From the cell containing the given text, extract its center point as [x, y] coordinate. 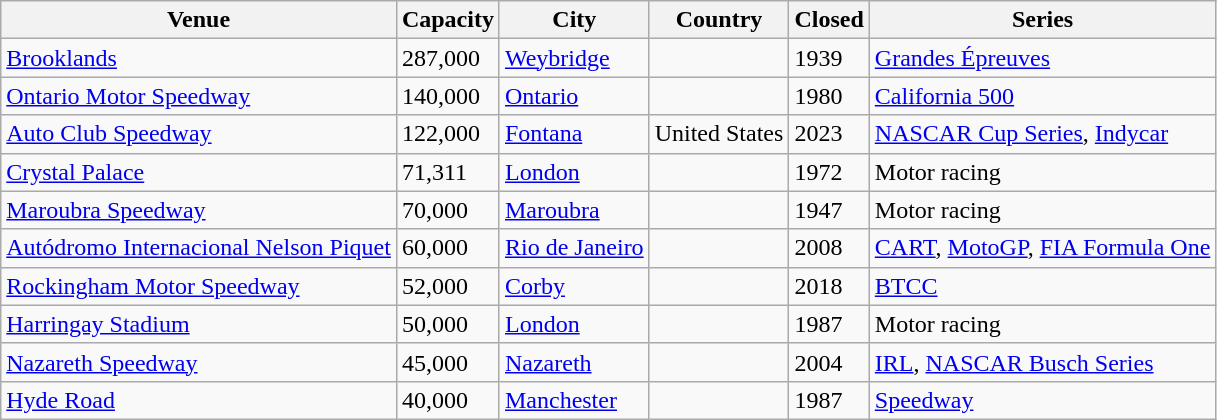
122,000 [448, 134]
NASCAR Cup Series, Indycar [1042, 134]
52,000 [448, 286]
Closed [829, 20]
Harringay Stadium [199, 324]
2018 [829, 286]
Weybridge [574, 58]
Corby [574, 286]
40,000 [448, 400]
Rockingham Motor Speedway [199, 286]
2008 [829, 248]
1939 [829, 58]
Maroubra Speedway [199, 210]
50,000 [448, 324]
70,000 [448, 210]
Capacity [448, 20]
Auto Club Speedway [199, 134]
2004 [829, 362]
United States [719, 134]
Nazareth Speedway [199, 362]
City [574, 20]
2023 [829, 134]
CART, MotoGP, FIA Formula One [1042, 248]
Maroubra [574, 210]
71,311 [448, 172]
Series [1042, 20]
Hyde Road [199, 400]
Speedway [1042, 400]
BTCC [1042, 286]
IRL, NASCAR Busch Series [1042, 362]
1972 [829, 172]
Ontario [574, 96]
California 500 [1042, 96]
Rio de Janeiro [574, 248]
Nazareth [574, 362]
45,000 [448, 362]
Manchester [574, 400]
1980 [829, 96]
1947 [829, 210]
140,000 [448, 96]
Fontana [574, 134]
60,000 [448, 248]
Grandes Épreuves [1042, 58]
Ontario Motor Speedway [199, 96]
Country [719, 20]
287,000 [448, 58]
Venue [199, 20]
Crystal Palace [199, 172]
Autódromo Internacional Nelson Piquet [199, 248]
Brooklands [199, 58]
